Identify which cell holds the provided text, then report its (x, y) central coordinate. 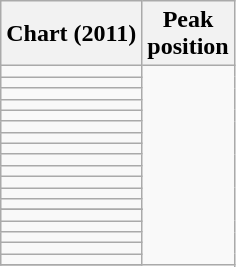
Peakposition (188, 34)
Chart (2011) (72, 34)
